For the text-containing cell, return its midpoint in [X, Y] coordinate format. 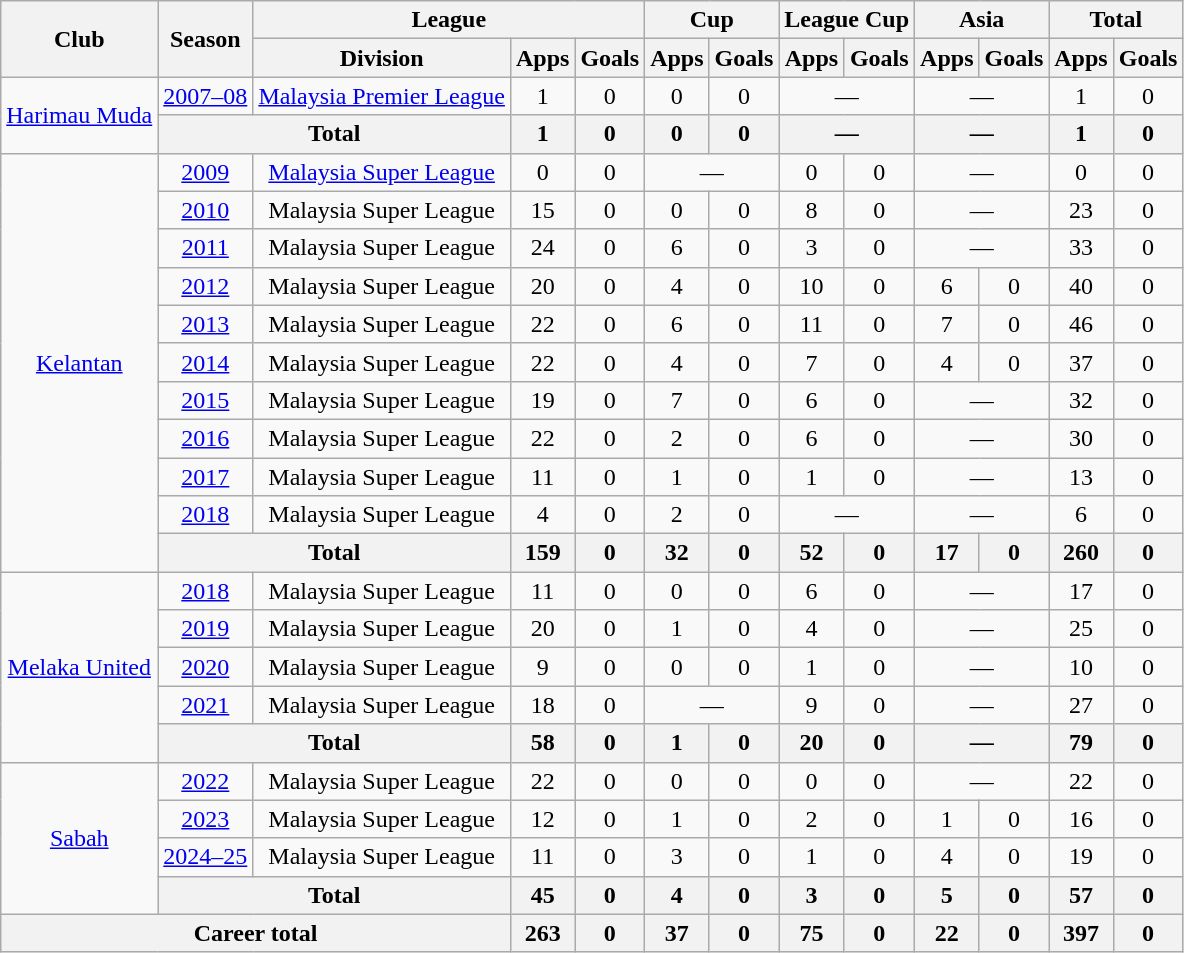
79 [1081, 743]
2012 [206, 286]
30 [1081, 438]
Melaka United [80, 667]
16 [1081, 819]
2007–08 [206, 96]
5 [947, 895]
Asia [982, 20]
2017 [206, 477]
Malaysia Premier League [382, 96]
40 [1081, 286]
260 [1081, 553]
23 [1081, 210]
15 [542, 210]
12 [542, 819]
Kelantan [80, 362]
2014 [206, 362]
57 [1081, 895]
2021 [206, 705]
58 [542, 743]
2010 [206, 210]
2023 [206, 819]
League Cup [847, 20]
2013 [206, 324]
33 [1081, 248]
27 [1081, 705]
2020 [206, 667]
2009 [206, 172]
2022 [206, 781]
Career total [256, 933]
24 [542, 248]
18 [542, 705]
2024–25 [206, 857]
League [449, 20]
2019 [206, 629]
75 [812, 933]
Division [382, 58]
Season [206, 39]
Cup [712, 20]
46 [1081, 324]
Harimau Muda [80, 115]
2011 [206, 248]
45 [542, 895]
159 [542, 553]
2015 [206, 400]
2016 [206, 438]
263 [542, 933]
25 [1081, 629]
8 [812, 210]
52 [812, 553]
Club [80, 39]
13 [1081, 477]
397 [1081, 933]
Sabah [80, 838]
